From the cell containing the given text, extract its center point as (X, Y) coordinate. 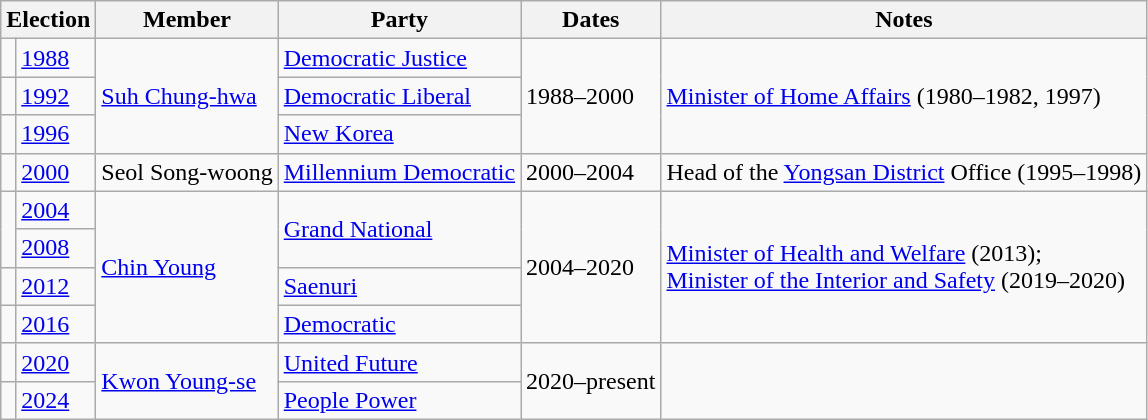
Kwon Young-se (187, 381)
Election (48, 20)
2000 (56, 172)
2012 (56, 286)
People Power (399, 400)
Party (399, 20)
2004 (56, 210)
Head of the Yongsan District Office (1995–1998) (904, 172)
2024 (56, 400)
New Korea (399, 134)
2008 (56, 248)
Democratic Liberal (399, 96)
1996 (56, 134)
1988 (56, 58)
Saenuri (399, 286)
Chin Young (187, 267)
Democratic (399, 324)
2004–2020 (591, 267)
2016 (56, 324)
United Future (399, 362)
Millennium Democratic (399, 172)
Seol Song-woong (187, 172)
Grand National (399, 229)
2020 (56, 362)
Notes (904, 20)
Suh Chung-hwa (187, 96)
Minister of Home Affairs (1980–1982, 1997) (904, 96)
Dates (591, 20)
Member (187, 20)
2000–2004 (591, 172)
2020–present (591, 381)
Minister of Health and Welfare (2013);Minister of the Interior and Safety (2019–2020) (904, 267)
1988–2000 (591, 96)
Democratic Justice (399, 58)
1992 (56, 96)
